From the cell containing the given text, extract its center point as [x, y] coordinate. 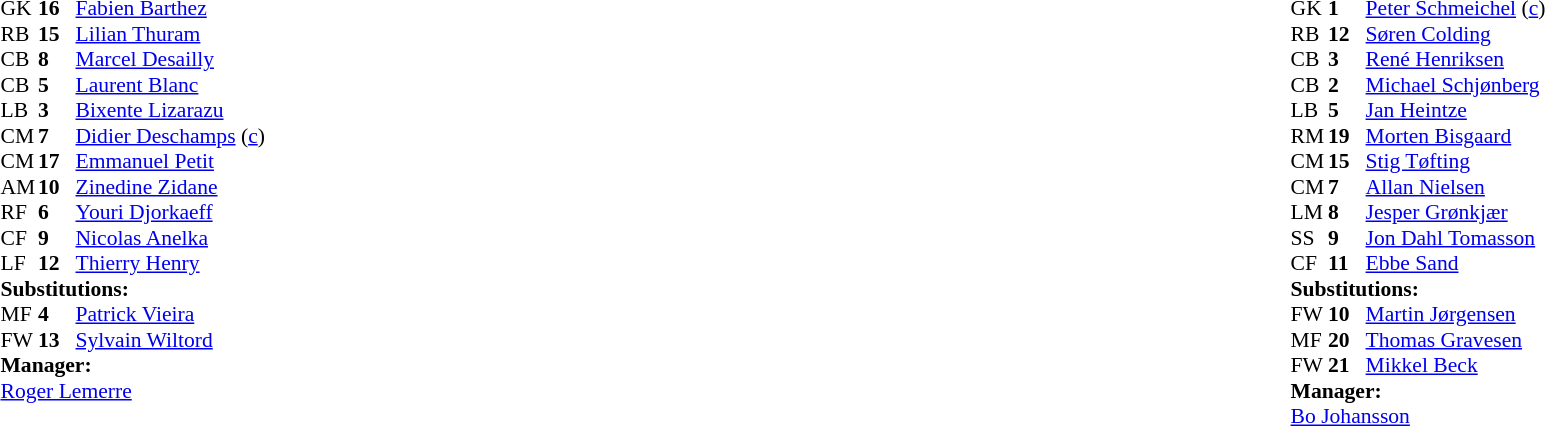
4 [57, 315]
Marcel Desailly [170, 59]
Manager: [132, 365]
Nicolas Anelka [170, 238]
Laurent Blanc [170, 85]
17 [57, 161]
Patrick Vieira [170, 315]
Emmanuel Petit [170, 161]
Lilian Thuram [170, 34]
2 [1347, 85]
Roger Lemerre [132, 391]
RF [19, 213]
13 [57, 340]
21 [1347, 365]
20 [1347, 340]
RM [1310, 136]
Sylvain Wiltord [170, 340]
Bixente Lizarazu [170, 111]
Zinedine Zidane [170, 187]
Thierry Henry [170, 263]
19 [1347, 136]
LF [19, 263]
AM [19, 187]
11 [1347, 263]
Didier Deschamps (c) [170, 136]
Substitutions: [132, 289]
SS [1310, 238]
6 [57, 213]
LM [1310, 213]
Youri Djorkaeff [170, 213]
